Determine the [X, Y] coordinate at the center of the cell enclosing the given text.  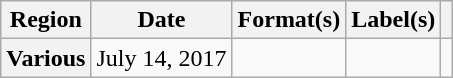
July 14, 2017 [162, 58]
Region [46, 20]
Format(s) [289, 20]
Label(s) [394, 20]
Date [162, 20]
Various [46, 58]
